Scan for the cell matching the given text and deliver its (X, Y) coordinate at center. 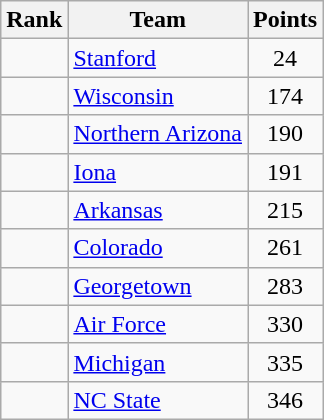
Wisconsin (158, 96)
Arkansas (158, 210)
Rank (34, 20)
283 (286, 286)
Colorado (158, 248)
190 (286, 134)
191 (286, 172)
Stanford (158, 58)
215 (286, 210)
335 (286, 362)
174 (286, 96)
Team (158, 20)
Air Force (158, 324)
346 (286, 400)
Points (286, 20)
24 (286, 58)
Iona (158, 172)
Michigan (158, 362)
Northern Arizona (158, 134)
Georgetown (158, 286)
261 (286, 248)
330 (286, 324)
NC State (158, 400)
